Determine the [x, y] coordinate at the center of the cell enclosing the given text.  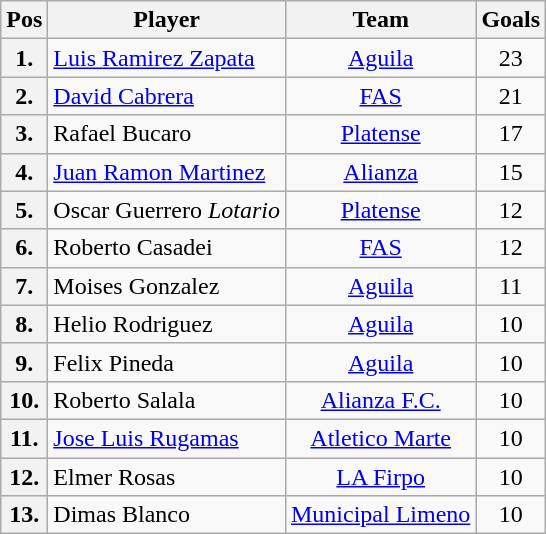
23 [511, 58]
13. [24, 515]
7. [24, 286]
Roberto Salala [167, 400]
12. [24, 477]
Atletico Marte [380, 438]
Alianza F.C. [380, 400]
Elmer Rosas [167, 477]
Juan Ramon Martinez [167, 172]
Roberto Casadei [167, 248]
Pos [24, 20]
6. [24, 248]
8. [24, 324]
Team [380, 20]
LA Firpo [380, 477]
17 [511, 134]
5. [24, 210]
10. [24, 400]
Felix Pineda [167, 362]
11. [24, 438]
Oscar Guerrero Lotario [167, 210]
4. [24, 172]
David Cabrera [167, 96]
1. [24, 58]
11 [511, 286]
Goals [511, 20]
Dimas Blanco [167, 515]
3. [24, 134]
15 [511, 172]
Luis Ramirez Zapata [167, 58]
21 [511, 96]
Moises Gonzalez [167, 286]
9. [24, 362]
Helio Rodriguez [167, 324]
Rafael Bucaro [167, 134]
Alianza [380, 172]
Municipal Limeno [380, 515]
Player [167, 20]
Jose Luis Rugamas [167, 438]
2. [24, 96]
